Provide the (X, Y) coordinate of the cell's center where the given text is located.  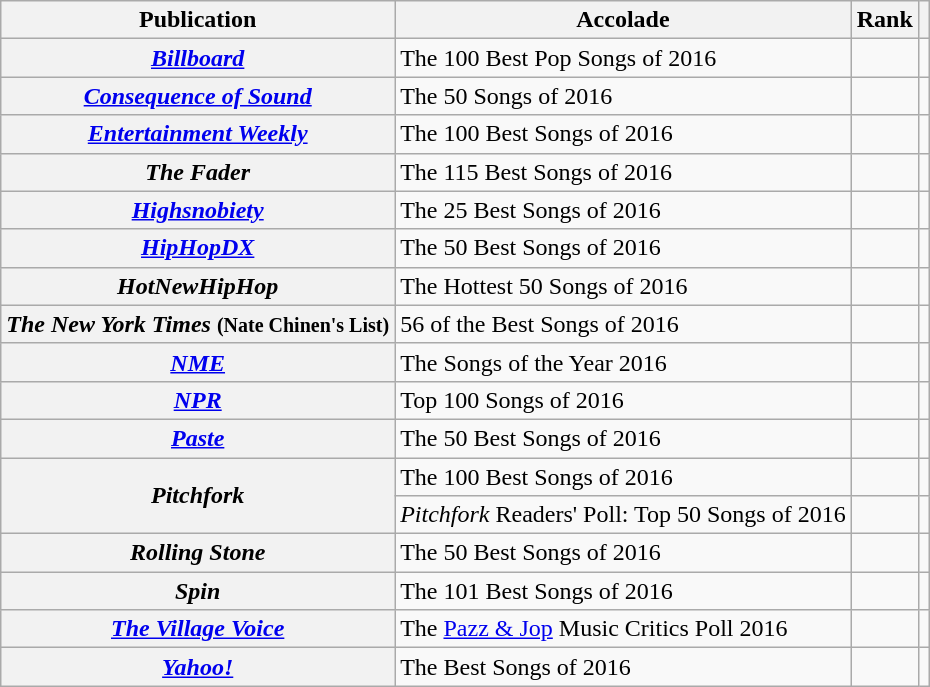
Pitchfork Readers' Poll: Top 50 Songs of 2016 (624, 515)
HotNewHipHop (198, 286)
The Fader (198, 172)
NME (198, 362)
The 101 Best Songs of 2016 (624, 591)
Top 100 Songs of 2016 (624, 400)
Consequence of Sound (198, 96)
56 of the Best Songs of 2016 (624, 324)
The Best Songs of 2016 (624, 667)
Highsnobiety (198, 210)
Billboard (198, 58)
The Hottest 50 Songs of 2016 (624, 286)
Spin (198, 591)
The Pazz & Jop Music Critics Poll 2016 (624, 629)
Publication (198, 20)
The New York Times (Nate Chinen's List) (198, 324)
The 50 Songs of 2016 (624, 96)
Paste (198, 438)
The Songs of the Year 2016 (624, 362)
Entertainment Weekly (198, 134)
NPR (198, 400)
The 100 Best Pop Songs of 2016 (624, 58)
The Village Voice (198, 629)
Accolade (624, 20)
HipHopDX (198, 248)
Pitchfork (198, 496)
Rank (884, 20)
Yahoo! (198, 667)
Rolling Stone (198, 553)
The 115 Best Songs of 2016 (624, 172)
The 25 Best Songs of 2016 (624, 210)
